Return the (x, y) coordinate for the center point of the cell that contains the specified text.  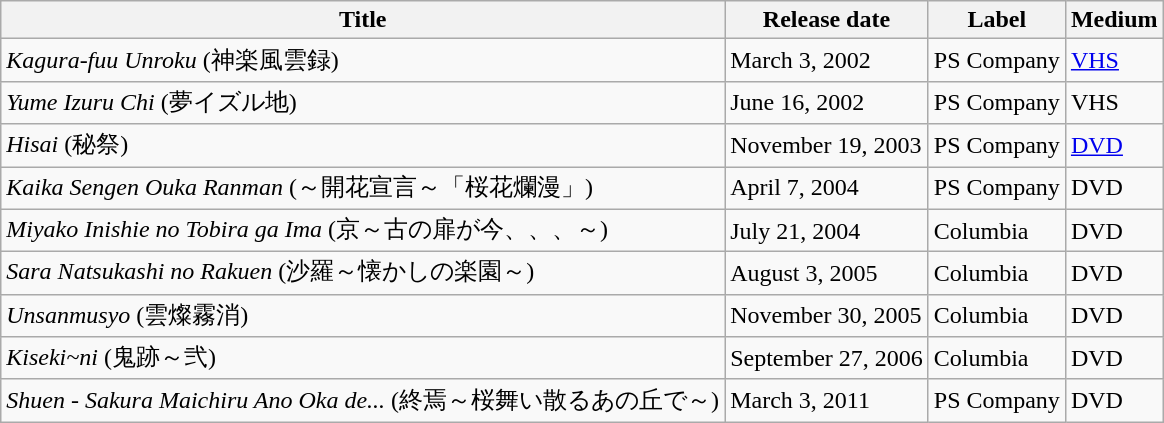
March 3, 2002 (827, 60)
August 3, 2005 (827, 274)
Label (996, 20)
Kaika Sengen Ouka Ranman (～開花宣言～「桜花爛漫」) (363, 188)
Yume Izuru Chi (夢イズル地) (363, 102)
Shuen - Sakura Maichiru Ano Oka de... (終焉～桜舞い散るあの丘で～) (363, 400)
Medium (1114, 20)
Sara Natsukashi no Rakuen (沙羅～懐かしの楽園～) (363, 274)
Kiseki~ni (鬼跡～弐) (363, 358)
April 7, 2004 (827, 188)
Title (363, 20)
June 16, 2002 (827, 102)
Unsanmusyo (雲燦霧消) (363, 316)
November 30, 2005 (827, 316)
March 3, 2011 (827, 400)
Release date (827, 20)
July 21, 2004 (827, 230)
Miyako Inishie no Tobira ga Ima (京～古の扉が今、、、～) (363, 230)
Kagura-fuu Unroku (神楽風雲録) (363, 60)
November 19, 2003 (827, 146)
September 27, 2006 (827, 358)
Hisai (秘祭) (363, 146)
